Identify which cell holds the provided text, then report its (x, y) central coordinate. 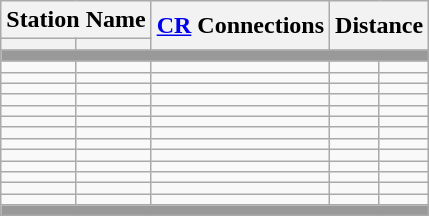
CR Connections (240, 26)
Station Name (76, 20)
Distance (380, 26)
